Capture the cell that displays the provided text and extract its (x, y) central coordinate. 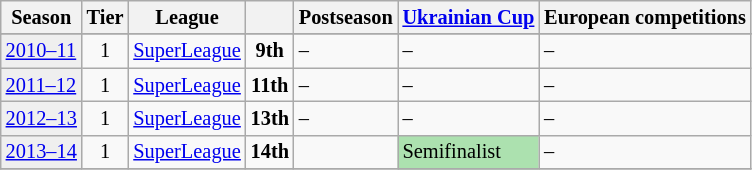
2011–12 (42, 85)
11th (270, 85)
2012–13 (42, 118)
14th (270, 152)
Ukrainian Cup (469, 17)
13th (270, 118)
Semifinalist (469, 152)
9th (270, 51)
League (186, 17)
Tier (106, 17)
European competitions (645, 17)
2010–11 (42, 51)
Postseason (346, 17)
Season (42, 17)
2013–14 (42, 152)
